Search for the cell housing the specified text and yield its [X, Y] center coordinate. 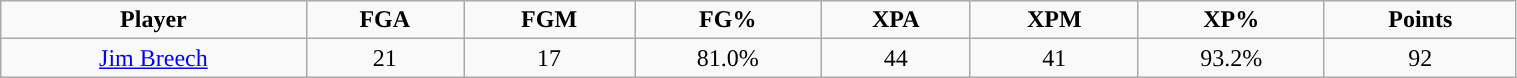
17 [550, 58]
93.2% [1231, 58]
FGA [384, 20]
XPA [896, 20]
21 [384, 58]
XP% [1231, 20]
FGM [550, 20]
81.0% [728, 58]
Points [1420, 20]
FG% [728, 20]
44 [896, 58]
41 [1054, 58]
Jim Breech [154, 58]
Player [154, 20]
92 [1420, 58]
XPM [1054, 20]
